Return the [X, Y] coordinate for the center point of the cell that contains the specified text.  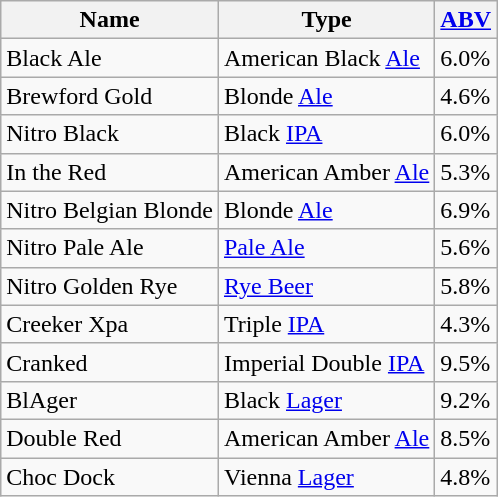
Type [326, 20]
Cranked [110, 362]
BlAger [110, 400]
4.3% [466, 324]
5.6% [466, 248]
Creeker Xpa [110, 324]
Rye Beer [326, 286]
Name [110, 20]
9.5% [466, 362]
Black Ale [110, 58]
Nitro Pale Ale [110, 248]
5.8% [466, 286]
Triple IPA [326, 324]
Nitro Golden Rye [110, 286]
6.9% [466, 210]
Nitro Belgian Blonde [110, 210]
Imperial Double IPA [326, 362]
In the Red [110, 172]
American Black Ale [326, 58]
Choc Dock [110, 477]
Brewford Gold [110, 96]
Nitro Black [110, 134]
9.2% [466, 400]
Pale Ale [326, 248]
Black IPA [326, 134]
5.3% [466, 172]
Vienna Lager [326, 477]
4.8% [466, 477]
ABV [466, 20]
4.6% [466, 96]
Double Red [110, 438]
Black Lager [326, 400]
8.5% [466, 438]
